Return the (x, y) coordinate for the center point of the cell that contains the specified text.  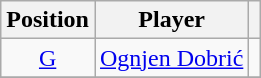
Player (171, 20)
G (48, 58)
Ognjen Dobrić (171, 58)
Position (48, 20)
